Extract the [X, Y] coordinate from the center of the cell holding the provided text.  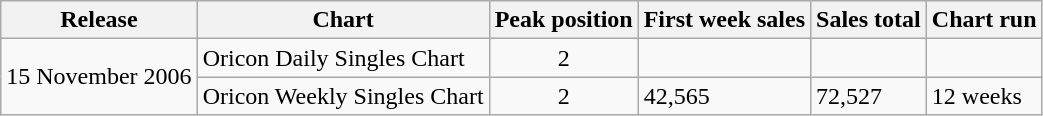
First week sales [724, 20]
Release [99, 20]
42,565 [724, 96]
Chart [343, 20]
Peak position [564, 20]
Oricon Weekly Singles Chart [343, 96]
Chart run [984, 20]
15 November 2006 [99, 77]
Oricon Daily Singles Chart [343, 58]
Sales total [869, 20]
12 weeks [984, 96]
72,527 [869, 96]
